For the text-containing cell, return its midpoint in (X, Y) coordinate format. 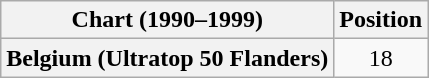
18 (381, 58)
Belgium (Ultratop 50 Flanders) (168, 58)
Position (381, 20)
Chart (1990–1999) (168, 20)
